Scan for the cell matching the given text and deliver its (x, y) coordinate at center. 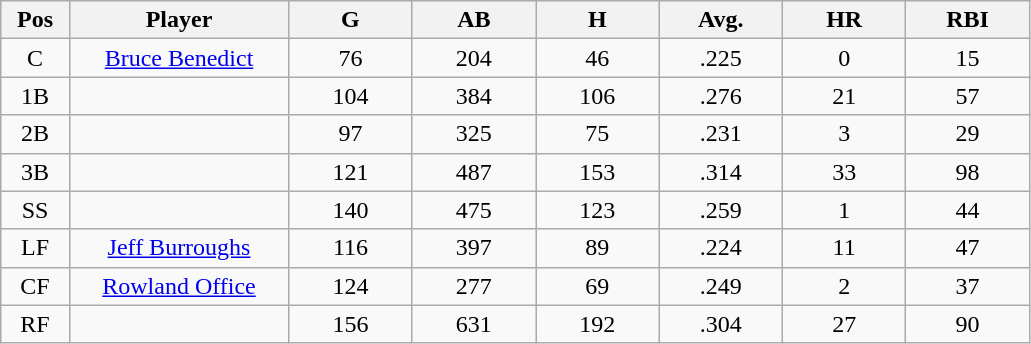
Bruce Benedict (178, 58)
75 (598, 134)
AB (474, 20)
106 (598, 96)
H (598, 20)
G (350, 20)
124 (350, 286)
116 (350, 248)
HR (844, 20)
LF (36, 248)
0 (844, 58)
487 (474, 172)
29 (968, 134)
140 (350, 210)
192 (598, 324)
Pos (36, 20)
27 (844, 324)
15 (968, 58)
21 (844, 96)
76 (350, 58)
3 (844, 134)
Player (178, 20)
.304 (720, 324)
98 (968, 172)
CF (36, 286)
123 (598, 210)
204 (474, 58)
47 (968, 248)
1B (36, 96)
RBI (968, 20)
.224 (720, 248)
.314 (720, 172)
104 (350, 96)
69 (598, 286)
3B (36, 172)
.276 (720, 96)
37 (968, 286)
46 (598, 58)
57 (968, 96)
325 (474, 134)
2B (36, 134)
90 (968, 324)
.249 (720, 286)
475 (474, 210)
156 (350, 324)
97 (350, 134)
.225 (720, 58)
Avg. (720, 20)
121 (350, 172)
1 (844, 210)
89 (598, 248)
33 (844, 172)
Rowland Office (178, 286)
.259 (720, 210)
SS (36, 210)
384 (474, 96)
Jeff Burroughs (178, 248)
153 (598, 172)
C (36, 58)
2 (844, 286)
631 (474, 324)
.231 (720, 134)
277 (474, 286)
RF (36, 324)
44 (968, 210)
397 (474, 248)
11 (844, 248)
